Detect which cell encompasses the target text, then output its (X, Y) center coordinate. 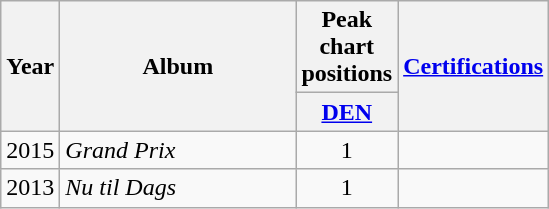
Peak chart positions (347, 47)
DEN (347, 112)
2015 (30, 150)
Year (30, 66)
Nu til Dags (178, 188)
Certifications (474, 66)
Grand Prix (178, 150)
2013 (30, 188)
Album (178, 66)
